Return [x, y] of the center of cell containing provided text 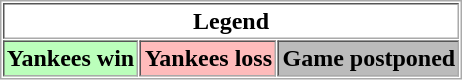
Legend [230, 21]
Yankees win [70, 58]
Game postponed [369, 58]
Yankees loss [208, 58]
